Capture the cell that displays the provided text and extract its [X, Y] central coordinate. 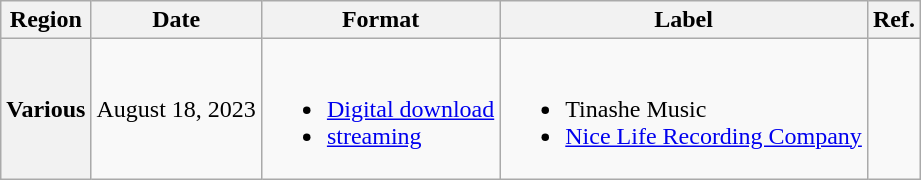
August 18, 2023 [176, 109]
Ref. [894, 20]
Tinashe MusicNice Life Recording Company [684, 109]
Region [46, 20]
Label [684, 20]
Date [176, 20]
Various [46, 109]
Digital downloadstreaming [380, 109]
Format [380, 20]
